Output the (X, Y) coordinate of the center of the cell containing the given text.  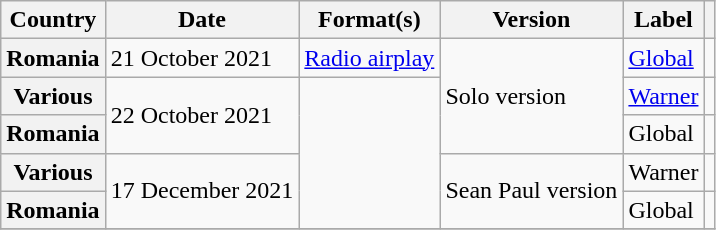
22 October 2021 (202, 115)
21 October 2021 (202, 58)
Label (664, 20)
Sean Paul version (532, 191)
Solo version (532, 96)
Date (202, 20)
Country (53, 20)
Format(s) (370, 20)
Radio airplay (370, 58)
17 December 2021 (202, 191)
Version (532, 20)
